Return (X, Y) of the center of cell containing provided text 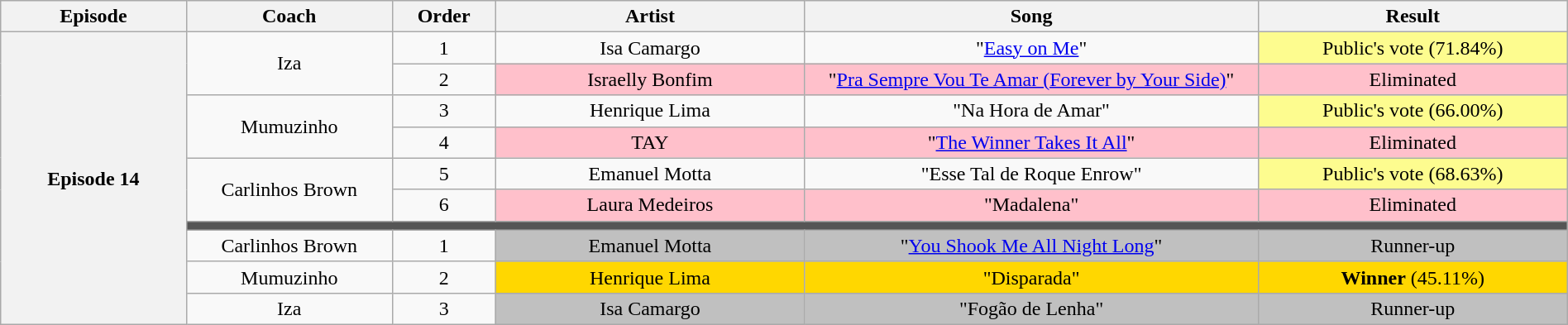
Winner (45.11%) (1413, 277)
4 (443, 142)
"Disparada" (1031, 277)
5 (443, 174)
Episode 14 (93, 179)
Coach (289, 17)
Israelly Bonfim (650, 79)
Song (1031, 17)
"Na Hora de Amar" (1031, 111)
"Madalena" (1031, 205)
"Easy on Me" (1031, 48)
Artist (650, 17)
Public's vote (71.84%) (1413, 48)
Public's vote (68.63%) (1413, 174)
6 (443, 205)
Result (1413, 17)
Order (443, 17)
TAY (650, 142)
"You Shook Me All Night Long" (1031, 246)
"Fogão de Lenha" (1031, 308)
"The Winner Takes It All" (1031, 142)
"Pra Sempre Vou Te Amar (Forever by Your Side)" (1031, 79)
Public's vote (66.00%) (1413, 111)
Laura Medeiros (650, 205)
Episode (93, 17)
"Esse Tal de Roque Enrow" (1031, 174)
